Identify which cell holds the provided text, then report its (x, y) central coordinate. 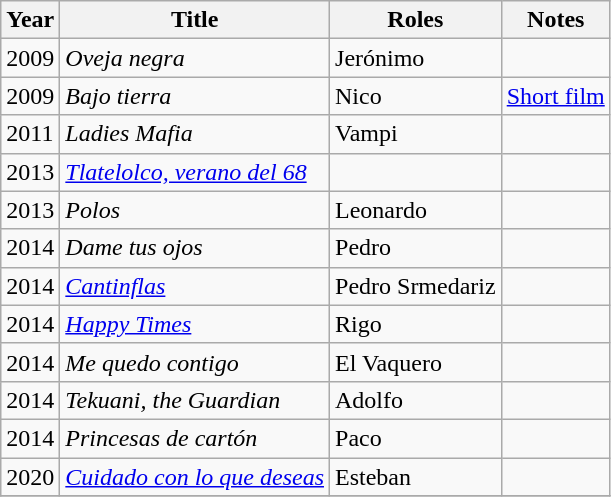
Me quedo contigo (195, 362)
Leonardo (416, 210)
Esteban (416, 477)
Tekuani, the Guardian (195, 400)
Ladies Mafia (195, 134)
Bajo tierra (195, 96)
Rigo (416, 324)
Nico (416, 96)
Polos (195, 210)
Cuidado con lo que deseas (195, 477)
Vampi (416, 134)
El Vaquero (416, 362)
Princesas de cartón (195, 438)
Title (195, 20)
Oveja negra (195, 58)
Roles (416, 20)
Pedro Srmedariz (416, 286)
Dame tus ojos (195, 248)
Pedro (416, 248)
Happy Times (195, 324)
Paco (416, 438)
Short film (556, 96)
Cantinflas (195, 286)
Tlatelolco, verano del 68 (195, 172)
Notes (556, 20)
2011 (30, 134)
2020 (30, 477)
Adolfo (416, 400)
Year (30, 20)
Jerónimo (416, 58)
